For the text-containing cell, return its midpoint in (X, Y) coordinate format. 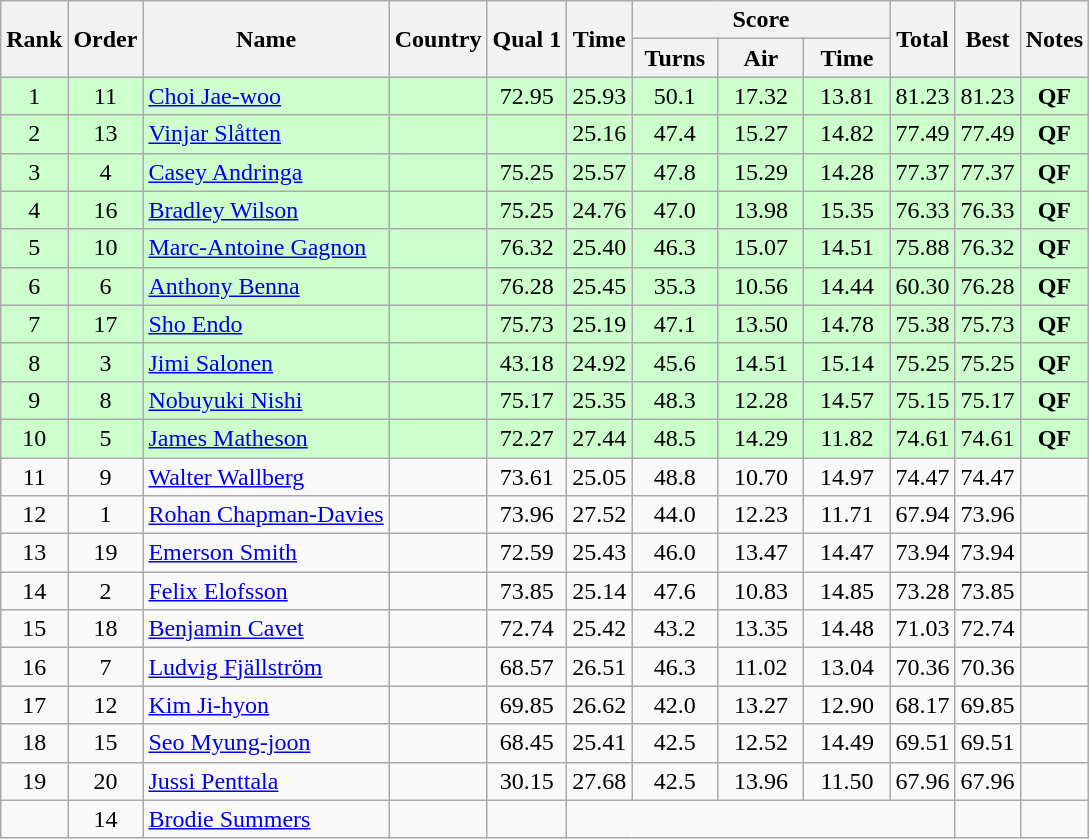
Total (922, 39)
60.30 (922, 286)
13.47 (761, 553)
72.59 (527, 553)
15.14 (847, 362)
13.81 (847, 96)
Choi Jae-woo (266, 96)
12.52 (761, 743)
35.3 (675, 286)
48.8 (675, 477)
47.8 (675, 172)
13.96 (761, 781)
48.5 (675, 438)
75.15 (922, 400)
10.70 (761, 477)
14.85 (847, 591)
Vinjar Slåtten (266, 134)
Bradley Wilson (266, 210)
26.62 (600, 705)
Rohan Chapman-Davies (266, 515)
50.1 (675, 96)
Score (761, 20)
72.95 (527, 96)
Notes (1054, 39)
13.27 (761, 705)
Felix Elofsson (266, 591)
27.68 (600, 781)
72.27 (527, 438)
14.97 (847, 477)
25.93 (600, 96)
25.14 (600, 591)
25.05 (600, 477)
24.92 (600, 362)
14.78 (847, 324)
15.07 (761, 248)
12.23 (761, 515)
68.57 (527, 667)
12.28 (761, 400)
15.35 (847, 210)
25.45 (600, 286)
Jimi Salonen (266, 362)
Marc-Antoine Gagnon (266, 248)
Rank (34, 39)
Country (438, 39)
47.0 (675, 210)
11.71 (847, 515)
27.44 (600, 438)
Jussi Penttala (266, 781)
25.35 (600, 400)
27.52 (600, 515)
48.3 (675, 400)
47.6 (675, 591)
68.45 (527, 743)
Best (988, 39)
Name (266, 39)
14.82 (847, 134)
13.50 (761, 324)
Ludvig Fjällström (266, 667)
43.18 (527, 362)
68.17 (922, 705)
Anthony Benna (266, 286)
67.94 (922, 515)
James Matheson (266, 438)
25.16 (600, 134)
Seo Myung-joon (266, 743)
75.88 (922, 248)
14.44 (847, 286)
47.1 (675, 324)
13.04 (847, 667)
46.0 (675, 553)
14.28 (847, 172)
Qual 1 (527, 39)
47.4 (675, 134)
24.76 (600, 210)
75.38 (922, 324)
Walter Wallberg (266, 477)
14.57 (847, 400)
14.29 (761, 438)
Turns (675, 58)
25.41 (600, 743)
25.40 (600, 248)
11.82 (847, 438)
13.98 (761, 210)
Air (761, 58)
Benjamin Cavet (266, 629)
11.02 (761, 667)
14.47 (847, 553)
14.49 (847, 743)
20 (106, 781)
44.0 (675, 515)
13.35 (761, 629)
Order (106, 39)
15.27 (761, 134)
25.57 (600, 172)
Brodie Summers (266, 819)
25.43 (600, 553)
12.90 (847, 705)
Sho Endo (266, 324)
30.15 (527, 781)
25.19 (600, 324)
73.28 (922, 591)
Nobuyuki Nishi (266, 400)
10.83 (761, 591)
71.03 (922, 629)
Casey Andringa (266, 172)
26.51 (600, 667)
11.50 (847, 781)
73.61 (527, 477)
45.6 (675, 362)
17.32 (761, 96)
25.42 (600, 629)
43.2 (675, 629)
15.29 (761, 172)
Kim Ji-hyon (266, 705)
10.56 (761, 286)
14.48 (847, 629)
Emerson Smith (266, 553)
42.0 (675, 705)
